Output the [X, Y] coordinate of the center of the cell containing the given text.  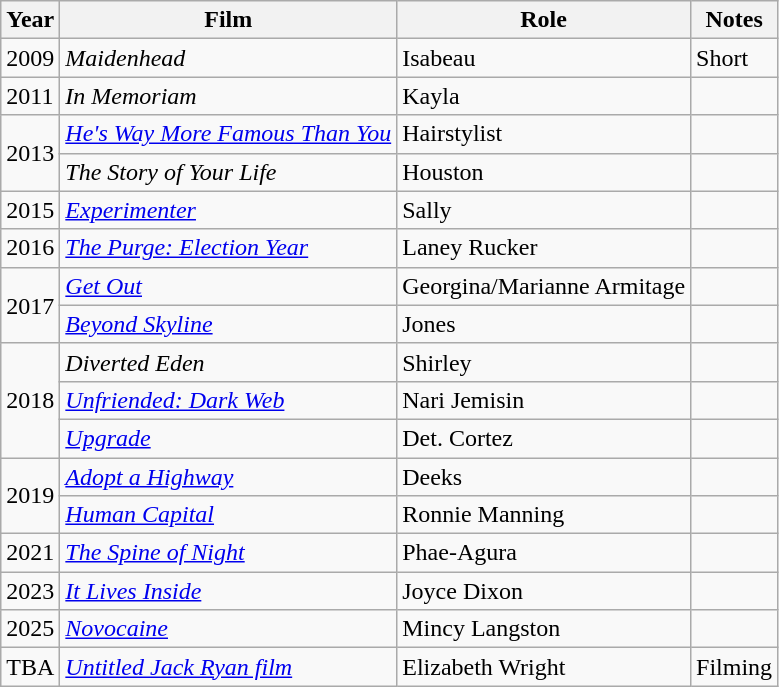
Hairstylist [544, 134]
Untitled Jack Ryan film [228, 667]
2021 [30, 553]
2016 [30, 248]
Elizabeth Wright [544, 667]
2009 [30, 58]
It Lives Inside [228, 591]
2023 [30, 591]
Ronnie Manning [544, 515]
Year [30, 20]
Novocaine [228, 629]
Mincy Langston [544, 629]
Get Out [228, 286]
Joyce Dixon [544, 591]
Adopt a Highway [228, 477]
TBA [30, 667]
Deeks [544, 477]
Maidenhead [228, 58]
Sally [544, 210]
Diverted Eden [228, 362]
2013 [30, 153]
Houston [544, 172]
Unfriended: Dark Web [228, 400]
Film [228, 20]
Role [544, 20]
Upgrade [228, 438]
In Memoriam [228, 96]
Det. Cortez [544, 438]
The Story of Your Life [228, 172]
Laney Rucker [544, 248]
Filming [734, 667]
Jones [544, 324]
Experimenter [228, 210]
Shirley [544, 362]
Phae-Agura [544, 553]
Beyond Skyline [228, 324]
The Spine of Night [228, 553]
Short [734, 58]
Notes [734, 20]
Kayla [544, 96]
Human Capital [228, 515]
2018 [30, 400]
2011 [30, 96]
He's Way More Famous Than You [228, 134]
2025 [30, 629]
2015 [30, 210]
Nari Jemisin [544, 400]
2017 [30, 305]
Isabeau [544, 58]
2019 [30, 496]
Georgina/Marianne Armitage [544, 286]
The Purge: Election Year [228, 248]
